Output the [X, Y] coordinate of the center of the cell containing the given text.  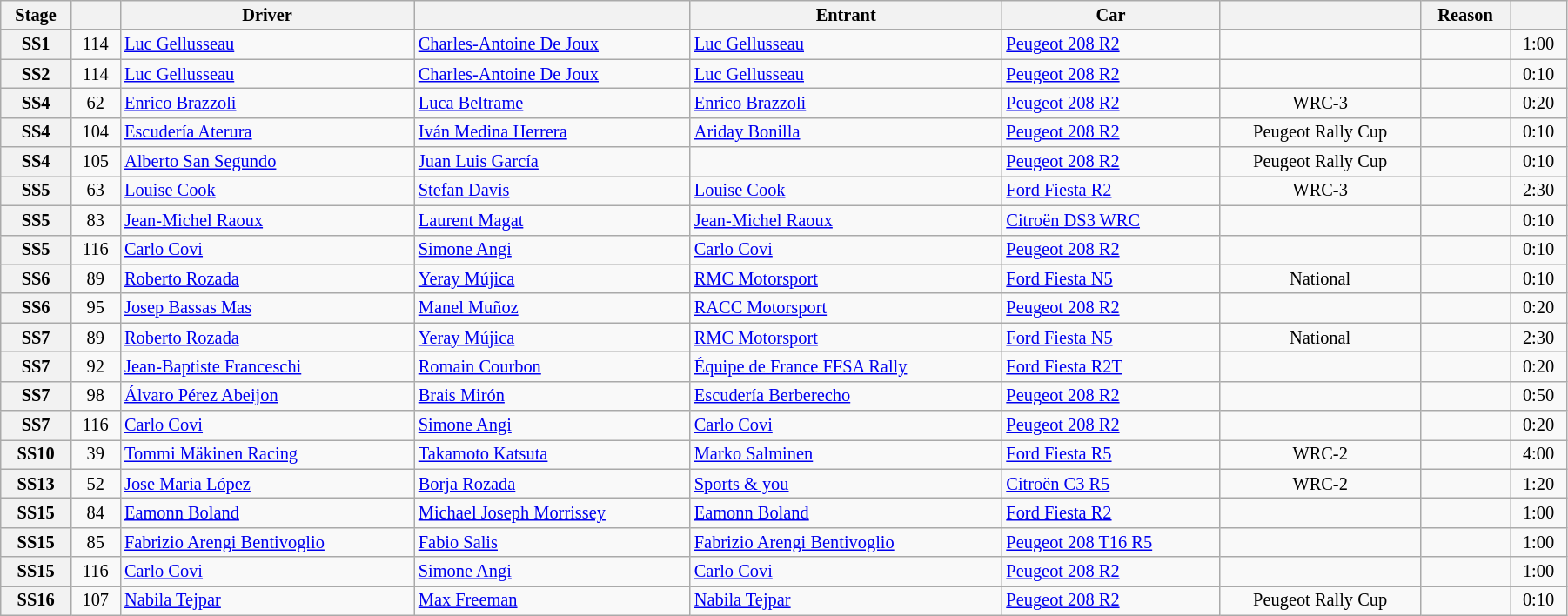
SS1 [37, 44]
Jose Maria López [267, 484]
Laurent Magat [552, 220]
4:00 [1538, 454]
Ford Fiesta R5 [1110, 454]
RACC Motorsport [846, 308]
62 [96, 103]
SS10 [37, 454]
Brais Mirón [552, 396]
Citroën DS3 WRC [1110, 220]
Max Freeman [552, 600]
Sports & you [846, 484]
Alberto San Segundo [267, 162]
Stage [37, 15]
92 [96, 366]
Josep Bassas Mas [267, 308]
Car [1110, 15]
1:20 [1538, 484]
Ariday Bonilla [846, 132]
Manel Muñoz [552, 308]
Luca Beltrame [552, 103]
Romain Courbon [552, 366]
SS13 [37, 484]
Escudería Aterura [267, 132]
Peugeot 208 T16 R5 [1110, 542]
105 [96, 162]
Marko Salminen [846, 454]
83 [96, 220]
84 [96, 512]
39 [96, 454]
SS16 [37, 600]
Iván Medina Herrera [552, 132]
104 [96, 132]
Takamoto Katsuta [552, 454]
85 [96, 542]
Équipe de France FFSA Rally [846, 366]
95 [96, 308]
Juan Luis García [552, 162]
63 [96, 191]
Stefan Davis [552, 191]
Michael Joseph Morrissey [552, 512]
Reason [1465, 15]
SS2 [37, 74]
0:50 [1538, 396]
98 [96, 396]
Escudería Berberecho [846, 396]
52 [96, 484]
Jean-Baptiste Franceschi [267, 366]
Álvaro Pérez Abeijon [267, 396]
Entrant [846, 15]
Borja Rozada [552, 484]
Driver [267, 15]
Ford Fiesta R2T [1110, 366]
Citroën C3 R5 [1110, 484]
Tommi Mäkinen Racing [267, 454]
107 [96, 600]
Fabio Salis [552, 542]
